Return the [x, y] coordinate for the center point of the cell that contains the specified text.  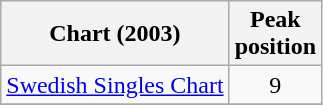
Swedish Singles Chart [115, 85]
9 [275, 85]
Chart (2003) [115, 34]
Peakposition [275, 34]
